Detect which cell encompasses the target text, then output its (X, Y) center coordinate. 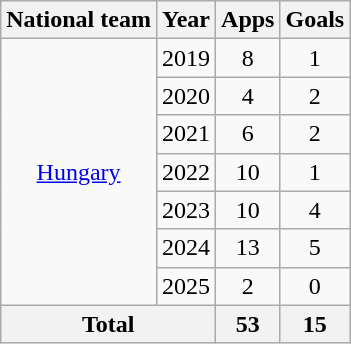
2022 (186, 172)
Total (108, 324)
5 (315, 248)
15 (315, 324)
2019 (186, 58)
13 (248, 248)
2020 (186, 96)
2025 (186, 286)
Goals (315, 20)
6 (248, 134)
Apps (248, 20)
2023 (186, 210)
53 (248, 324)
2024 (186, 248)
Hungary (79, 172)
0 (315, 286)
8 (248, 58)
National team (79, 20)
2021 (186, 134)
Year (186, 20)
